Capture the cell that displays the provided text and extract its [x, y] central coordinate. 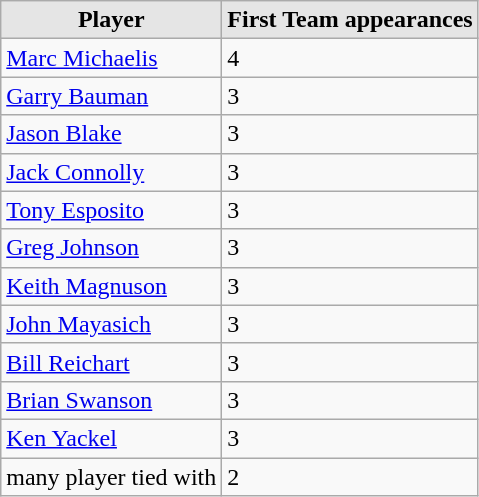
Jack Connolly [112, 172]
many player tied with [112, 477]
Marc Michaelis [112, 58]
Garry Bauman [112, 96]
Brian Swanson [112, 400]
Tony Esposito [112, 210]
2 [350, 477]
Player [112, 20]
John Mayasich [112, 324]
Greg Johnson [112, 248]
Ken Yackel [112, 438]
Bill Reichart [112, 362]
First Team appearances [350, 20]
4 [350, 58]
Keith Magnuson [112, 286]
Jason Blake [112, 134]
